Scan for the cell matching the given text and deliver its (x, y) coordinate at center. 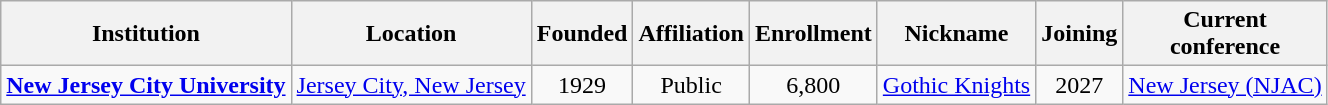
Nickname (956, 34)
Jersey City, New Jersey (411, 85)
New Jersey (NJAC) (1225, 85)
Public (691, 85)
Enrollment (813, 34)
Affiliation (691, 34)
New Jersey City University (146, 85)
Currentconference (1225, 34)
1929 (582, 85)
2027 (1080, 85)
6,800 (813, 85)
Location (411, 34)
Joining (1080, 34)
Founded (582, 34)
Institution (146, 34)
Gothic Knights (956, 85)
